From the cell containing the given text, extract its center point as [x, y] coordinate. 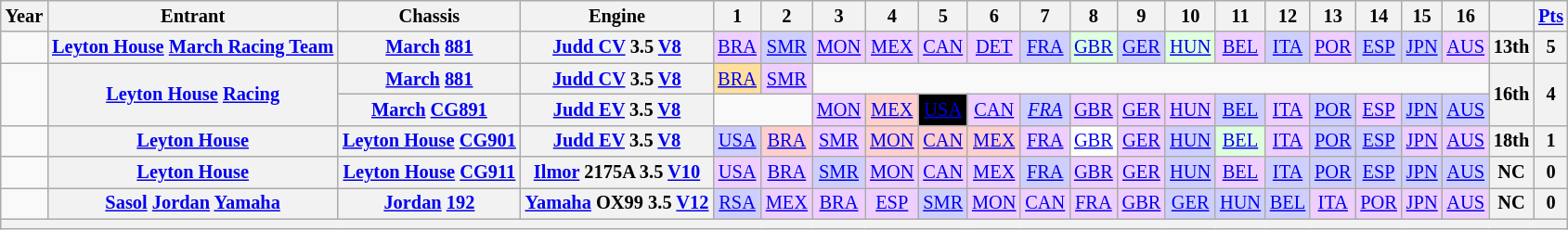
9 [1142, 16]
Leyton House March Racing Team [193, 47]
10 [1190, 16]
RSA [737, 203]
18th [1511, 141]
11 [1240, 16]
16th [1511, 95]
Leyton House CG911 [429, 172]
3 [839, 16]
16 [1465, 16]
Yamaha OX99 3.5 V12 [617, 203]
13th [1511, 47]
Entrant [193, 16]
14 [1378, 16]
12 [1288, 16]
6 [993, 16]
Leyton House Racing [193, 95]
7 [1045, 16]
8 [1094, 16]
Chassis [429, 16]
2 [787, 16]
Jordan 192 [429, 203]
March CG891 [429, 109]
DET [993, 47]
15 [1422, 16]
Leyton House CG901 [429, 141]
Year [24, 16]
Pts [1550, 16]
Engine [617, 16]
Sasol Jordan Yamaha [193, 203]
13 [1333, 16]
Ilmor 2175A 3.5 V10 [617, 172]
